Search for the cell housing the specified text and yield its (X, Y) center coordinate. 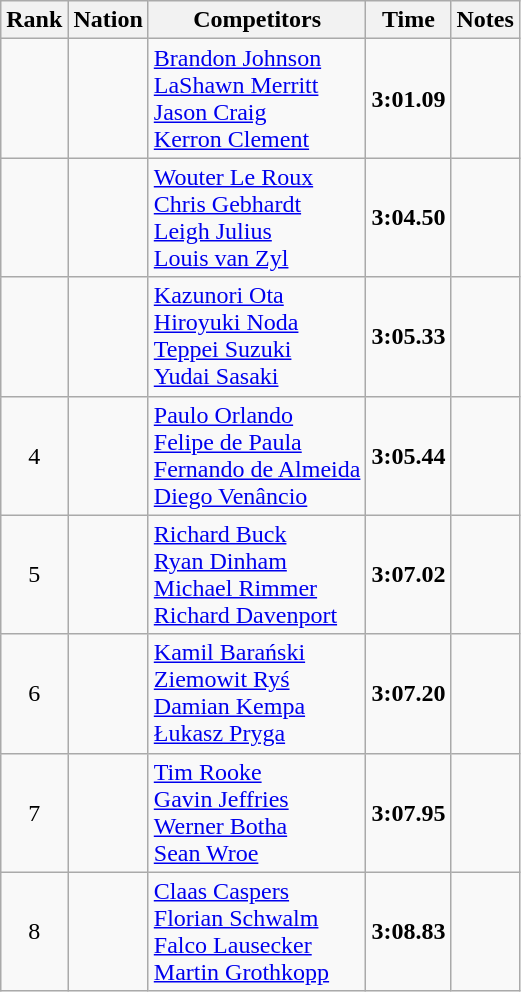
Competitors (257, 20)
3:05.33 (408, 336)
Kazunori OtaHiroyuki NodaTeppei SuzukiYudai Sasaki (257, 336)
Richard BuckRyan DinhamMichael RimmerRichard Davenport (257, 574)
3:07.02 (408, 574)
3:05.44 (408, 456)
Paulo OrlandoFelipe de PaulaFernando de AlmeidaDiego Venâncio (257, 456)
3:08.83 (408, 932)
Brandon JohnsonLaShawn MerrittJason CraigKerron Clement (257, 98)
Notes (485, 20)
Tim RookeGavin JeffriesWerner BothaSean Wroe (257, 812)
3:01.09 (408, 98)
6 (34, 694)
Nation (108, 20)
3:07.20 (408, 694)
Wouter Le RouxChris GebhardtLeigh JuliusLouis van Zyl (257, 218)
Claas CaspersFlorian SchwalmFalco LauseckerMartin Grothkopp (257, 932)
3:04.50 (408, 218)
Rank (34, 20)
5 (34, 574)
Time (408, 20)
8 (34, 932)
3:07.95 (408, 812)
Kamil BarańskiZiemowit RyśDamian KempaŁukasz Pryga (257, 694)
4 (34, 456)
7 (34, 812)
